Return [X, Y] of the center of cell containing provided text 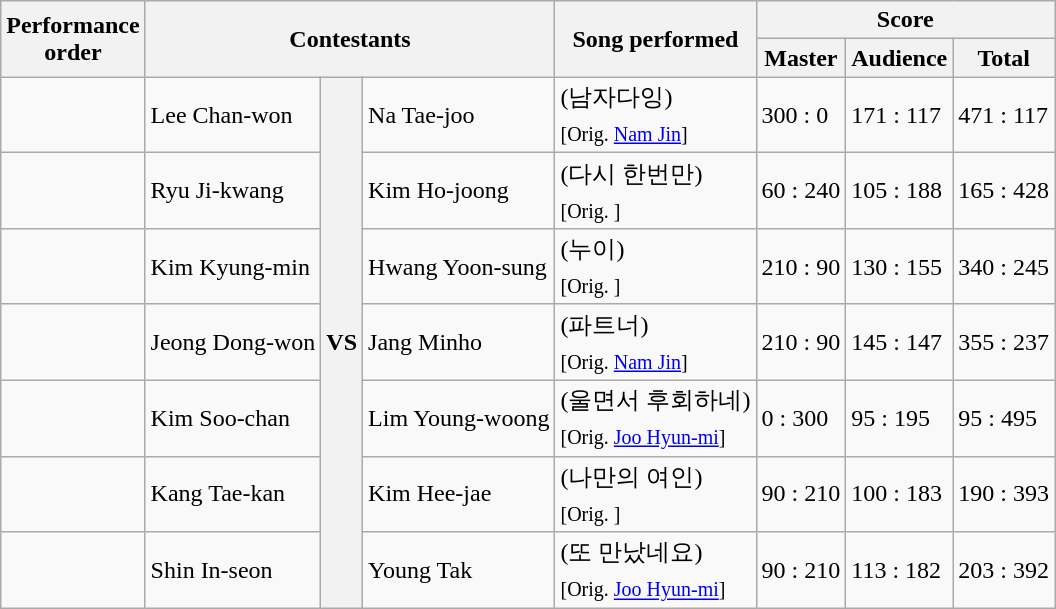
Jeong Dong-won [233, 342]
171 : 117 [900, 115]
130 : 155 [900, 267]
190 : 393 [1004, 494]
(울면서 후회하네)[Orig. Joo Hyun-mi] [656, 418]
471 : 117 [1004, 115]
Kim Soo-chan [233, 418]
105 : 188 [900, 191]
340 : 245 [1004, 267]
Kim Hee-jae [459, 494]
95 : 495 [1004, 418]
Kim Kyung-min [233, 267]
Jang Minho [459, 342]
Young Tak [459, 570]
Na Tae-joo [459, 115]
355 : 237 [1004, 342]
Score [906, 20]
Performanceorder [73, 39]
(나만의 여인)[Orig. ] [656, 494]
Hwang Yoon-sung [459, 267]
(누이)[Orig. ] [656, 267]
Kang Tae-kan [233, 494]
Master [801, 58]
Shin In-seon [233, 570]
113 : 182 [900, 570]
(다시 한번만)[Orig. ] [656, 191]
Kim Ho-joong [459, 191]
0 : 300 [801, 418]
60 : 240 [801, 191]
100 : 183 [900, 494]
Song performed [656, 39]
(파트너)[Orig. Nam Jin] [656, 342]
Contestants [350, 39]
Lee Chan-won [233, 115]
VS [342, 342]
(또 만났네요)[Orig. Joo Hyun-mi] [656, 570]
95 : 195 [900, 418]
Lim Young-woong [459, 418]
Total [1004, 58]
(남자다잉)[Orig. Nam Jin] [656, 115]
Ryu Ji-kwang [233, 191]
165 : 428 [1004, 191]
203 : 392 [1004, 570]
300 : 0 [801, 115]
Audience [900, 58]
145 : 147 [900, 342]
